Capture the cell that displays the provided text and extract its [X, Y] central coordinate. 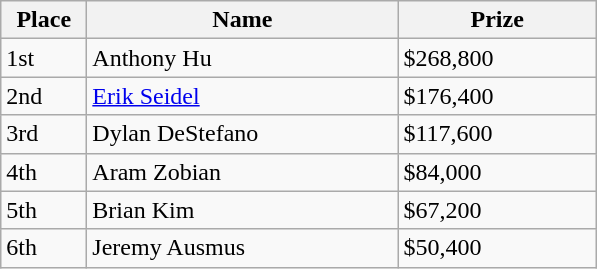
Prize [498, 20]
Name [242, 20]
4th [44, 172]
$84,000 [498, 172]
Brian Kim [242, 210]
$50,400 [498, 248]
$176,400 [498, 96]
1st [44, 58]
Place [44, 20]
$117,600 [498, 134]
5th [44, 210]
3rd [44, 134]
Erik Seidel [242, 96]
Dylan DeStefano [242, 134]
$268,800 [498, 58]
Jeremy Ausmus [242, 248]
Aram Zobian [242, 172]
6th [44, 248]
2nd [44, 96]
Anthony Hu [242, 58]
$67,200 [498, 210]
